Pinpoint the cell where the given text exists, returning its (X, Y) midpoint coordinate. 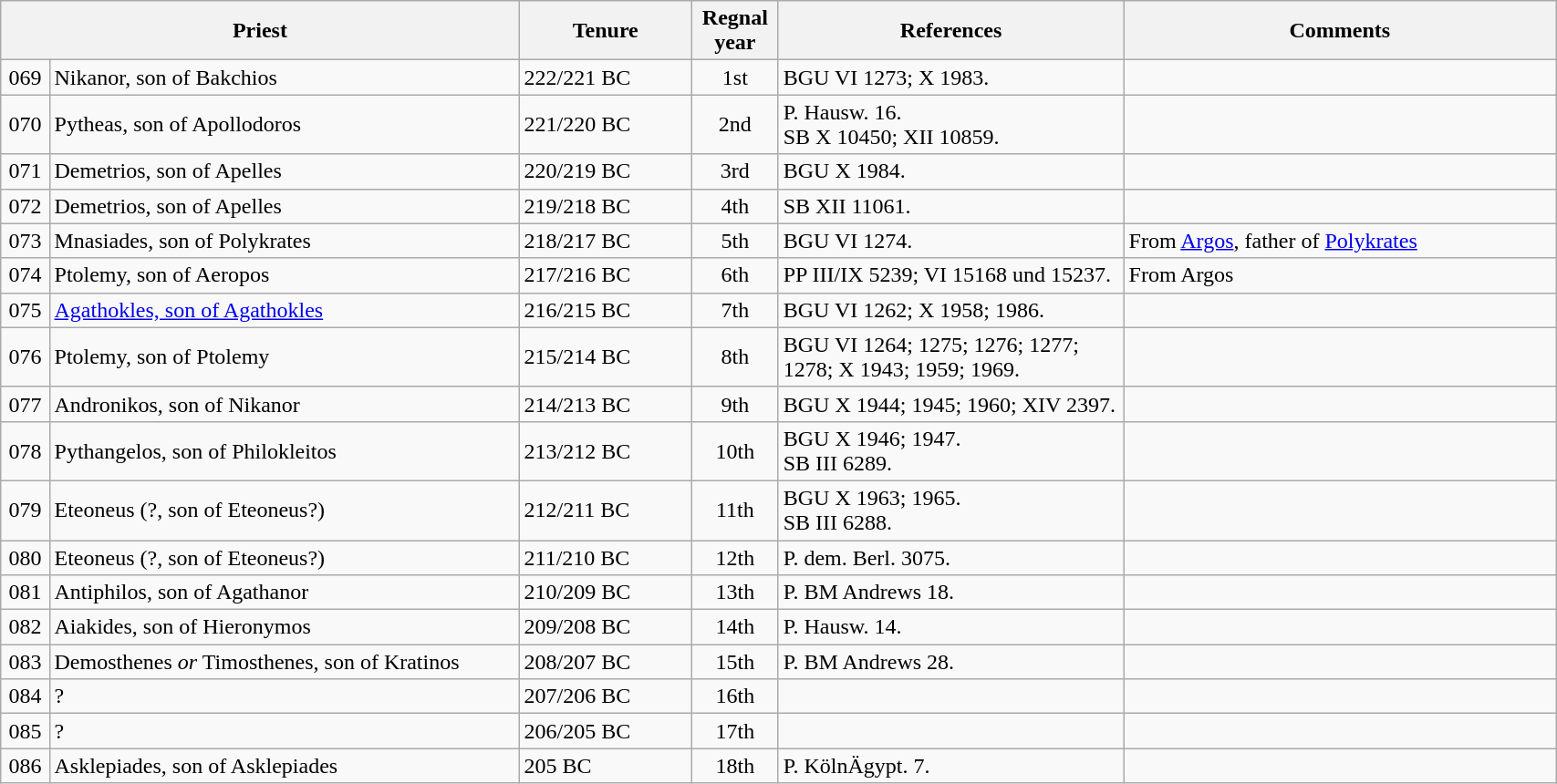
17th (735, 731)
207/206 BC (606, 696)
4th (735, 206)
BGU X 1984. (950, 171)
6th (735, 275)
082 (26, 627)
Pytheas, son of Apollodoros (285, 124)
211/210 BC (606, 557)
070 (26, 124)
072 (26, 206)
P. BM Andrews 28. (950, 662)
BGU X 1944; 1945; 1960; XIV 2397. (950, 404)
209/208 BC (606, 627)
222/221 BC (606, 77)
218/217 BC (606, 241)
BGU VI 1273; X 1983. (950, 77)
7th (735, 310)
216/215 BC (606, 310)
8th (735, 357)
From Argos, father of Polykrates (1340, 241)
Mnasiades, son of Polykrates (285, 241)
071 (26, 171)
Priest (260, 31)
BGU VI 1264; 1275; 1276; 1277; 1278; X 1943; 1959; 1969. (950, 357)
P. Hausw. 16.SB X 10450; XII 10859. (950, 124)
210/209 BC (606, 593)
P. BM Andrews 18. (950, 593)
217/216 BC (606, 275)
From Argos (1340, 275)
073 (26, 241)
213/212 BC (606, 450)
Comments (1340, 31)
206/205 BC (606, 731)
080 (26, 557)
Ptolemy, son of Ptolemy (285, 357)
5th (735, 241)
Regnal year (735, 31)
13th (735, 593)
BGU X 1963; 1965.SB III 6288. (950, 511)
212/211 BC (606, 511)
219/218 BC (606, 206)
Ptolemy, son of Aeropos (285, 275)
Agathokles, son of Agathokles (285, 310)
Antiphilos, son of Agathanor (285, 593)
BGU X 1946; 1947.SB III 6289. (950, 450)
Asklepiades, son of Asklepiades (285, 766)
P. KölnÄgypt. 7. (950, 766)
12th (735, 557)
083 (26, 662)
1st (735, 77)
Andronikos, son of Nikanor (285, 404)
18th (735, 766)
081 (26, 593)
079 (26, 511)
3rd (735, 171)
214/213 BC (606, 404)
SB XII 11061. (950, 206)
2nd (735, 124)
074 (26, 275)
069 (26, 77)
10th (735, 450)
15th (735, 662)
208/207 BC (606, 662)
11th (735, 511)
Demosthenes or Timosthenes, son of Kratinos (285, 662)
9th (735, 404)
077 (26, 404)
085 (26, 731)
BGU VI 1274. (950, 241)
BGU VI 1262; X 1958; 1986. (950, 310)
205 BC (606, 766)
220/219 BC (606, 171)
076 (26, 357)
086 (26, 766)
084 (26, 696)
215/214 BC (606, 357)
Nikanor, son of Bakchios (285, 77)
078 (26, 450)
075 (26, 310)
PP III/IX 5239; VI 15168 und 15237. (950, 275)
14th (735, 627)
221/220 BC (606, 124)
P. Hausw. 14. (950, 627)
Aiakides, son of Hieronymos (285, 627)
Pythangelos, son of Philokleitos (285, 450)
References (950, 31)
Tenure (606, 31)
P. dem. Berl. 3075. (950, 557)
16th (735, 696)
